Return [x, y] of the center of cell containing provided text 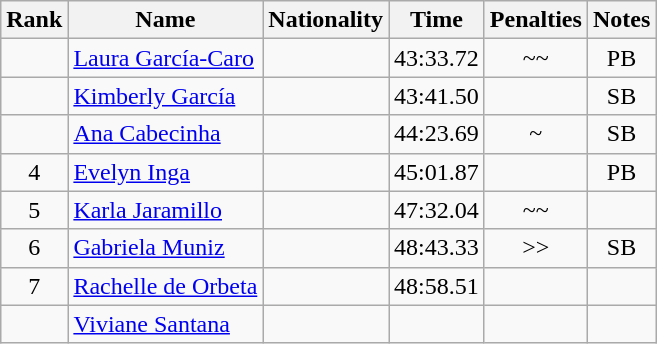
43:41.50 [437, 96]
5 [34, 210]
Karla Jaramillo [166, 210]
Rachelle de Orbeta [166, 286]
Viviane Santana [166, 324]
Kimberly García [166, 96]
44:23.69 [437, 134]
Name [166, 20]
45:01.87 [437, 172]
Notes [621, 20]
Time [437, 20]
>> [536, 248]
47:32.04 [437, 210]
Penalties [536, 20]
Evelyn Inga [166, 172]
Nationality [326, 20]
~ [536, 134]
48:58.51 [437, 286]
7 [34, 286]
Rank [34, 20]
Laura García-Caro [166, 58]
4 [34, 172]
43:33.72 [437, 58]
48:43.33 [437, 248]
6 [34, 248]
Ana Cabecinha [166, 134]
Gabriela Muniz [166, 248]
